Extract the [x, y] coordinate from the center of the cell holding the provided text.  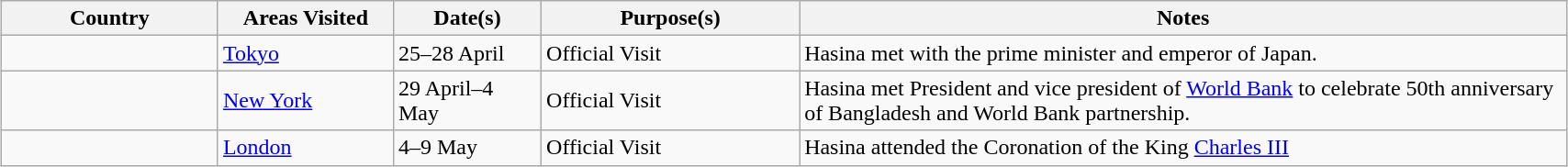
Tokyo [305, 53]
4–9 May [466, 148]
Country [109, 18]
London [305, 148]
New York [305, 101]
Areas Visited [305, 18]
Hasina met with the prime minister and emperor of Japan. [1183, 53]
29 April–4 May [466, 101]
Hasina met President and vice president of World Bank to celebrate 50th anniversary of Bangladesh and World Bank partnership. [1183, 101]
25–28 April [466, 53]
Purpose(s) [670, 18]
Notes [1183, 18]
Date(s) [466, 18]
Hasina attended the Coronation of the King Charles III [1183, 148]
